Return the [x, y] coordinate for the center point of the cell that contains the specified text.  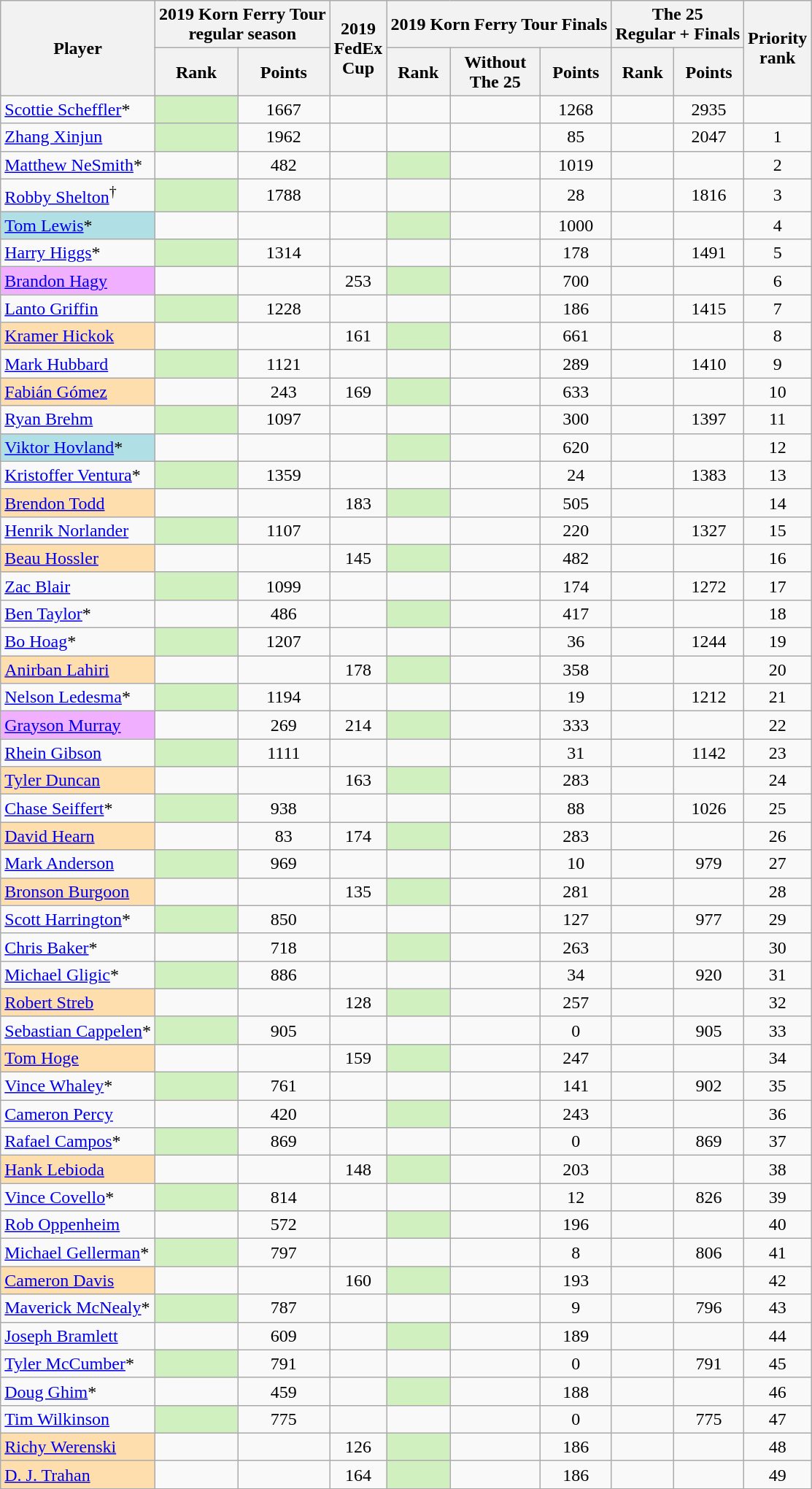
26 [778, 836]
41 [778, 1253]
Beau Hossler [78, 558]
979 [709, 864]
Maverick McNealy* [78, 1308]
1383 [709, 475]
1397 [709, 419]
300 [576, 419]
15 [778, 530]
Michael Gellerman* [78, 1253]
44 [778, 1336]
161 [358, 336]
46 [778, 1391]
Robby Shelton† [78, 196]
159 [358, 1058]
7 [778, 309]
761 [285, 1086]
Vince Covello* [78, 1197]
3 [778, 196]
Henrik Norlander [78, 530]
127 [576, 919]
247 [576, 1058]
Tom Hoge [78, 1058]
20 [778, 670]
814 [285, 1197]
Richy Werenski [78, 1447]
27 [778, 864]
Ben Taylor* [78, 614]
Cameron Davis [78, 1280]
164 [358, 1474]
37 [778, 1142]
193 [576, 1280]
505 [576, 503]
420 [285, 1114]
920 [709, 975]
21 [778, 697]
Lanto Griffin [78, 309]
806 [709, 1253]
6 [778, 281]
85 [576, 137]
609 [285, 1336]
47 [778, 1419]
2019 Korn Ferry Tour Finals [499, 25]
Zac Blair [78, 586]
188 [576, 1391]
Brandon Hagy [78, 281]
850 [285, 919]
1194 [285, 697]
253 [358, 281]
1142 [709, 753]
Harry Higgs* [78, 253]
45 [778, 1364]
Grayson Murray [78, 725]
Vince Whaley* [78, 1086]
1228 [285, 309]
938 [285, 808]
Scott Harrington* [78, 919]
Scottie Scheffler* [78, 109]
1491 [709, 253]
Rafael Campos* [78, 1142]
32 [778, 1002]
1272 [709, 586]
169 [358, 392]
902 [709, 1086]
289 [576, 364]
88 [576, 808]
214 [358, 725]
1816 [709, 196]
48 [778, 1447]
1000 [576, 225]
1097 [285, 419]
1314 [285, 253]
Chase Seiffert* [78, 808]
718 [285, 947]
Rob Oppenheim [78, 1225]
1107 [285, 530]
43 [778, 1308]
257 [576, 1002]
160 [358, 1280]
969 [285, 864]
1410 [709, 364]
Chris Baker* [78, 947]
1359 [285, 475]
263 [576, 947]
163 [358, 781]
1667 [285, 109]
1121 [285, 364]
661 [576, 336]
Hank Lebioda [78, 1169]
49 [778, 1474]
Bronson Burgoon [78, 892]
2047 [709, 137]
183 [358, 503]
4 [778, 225]
Viktor Hovland* [78, 447]
Tyler Duncan [78, 781]
1327 [709, 530]
2019FedExCup [358, 48]
1207 [285, 642]
Tim Wilkinson [78, 1419]
1268 [576, 109]
700 [576, 281]
17 [778, 586]
826 [709, 1197]
269 [285, 725]
135 [358, 892]
196 [576, 1225]
787 [285, 1308]
Nelson Ledesma* [78, 697]
2019 Korn Ferry Tourregular season [242, 25]
5 [778, 253]
Michael Gligic* [78, 975]
Priorityrank [778, 48]
22 [778, 725]
417 [576, 614]
39 [778, 1197]
Tom Lewis* [78, 225]
220 [576, 530]
1244 [709, 642]
14 [778, 503]
29 [778, 919]
25 [778, 808]
977 [709, 919]
18 [778, 614]
Brendon Todd [78, 503]
Matthew NeSmith* [78, 165]
Mark Anderson [78, 864]
126 [358, 1447]
D. J. Trahan [78, 1474]
30 [778, 947]
886 [285, 975]
796 [709, 1308]
David Hearn [78, 836]
WithoutThe 25 [495, 71]
16 [778, 558]
Rhein Gibson [78, 753]
281 [576, 892]
Doug Ghim* [78, 1391]
Cameron Percy [78, 1114]
33 [778, 1030]
333 [576, 725]
620 [576, 447]
Sebastian Cappelen* [78, 1030]
Ryan Brehm [78, 419]
459 [285, 1391]
40 [778, 1225]
Kristoffer Ventura* [78, 475]
203 [576, 1169]
797 [285, 1253]
Bo Hoag* [78, 642]
35 [778, 1086]
2 [778, 165]
38 [778, 1169]
358 [576, 670]
128 [358, 1002]
1788 [285, 196]
486 [285, 614]
83 [285, 836]
572 [285, 1225]
145 [358, 558]
2935 [709, 109]
Anirban Lahiri [78, 670]
13 [778, 475]
141 [576, 1086]
Player [78, 48]
148 [358, 1169]
Kramer Hickok [78, 336]
42 [778, 1280]
Mark Hubbard [78, 364]
Joseph Bramlett [78, 1336]
1415 [709, 309]
1099 [285, 586]
The 25Regular + Finals [678, 25]
Zhang Xinjun [78, 137]
1111 [285, 753]
1026 [709, 808]
1 [778, 137]
633 [576, 392]
1019 [576, 165]
1962 [285, 137]
Tyler McCumber* [78, 1364]
189 [576, 1336]
Robert Streb [78, 1002]
11 [778, 419]
1212 [709, 697]
23 [778, 753]
Fabián Gómez [78, 392]
